Provide the (X, Y) coordinate of the cell's center where the given text is located.  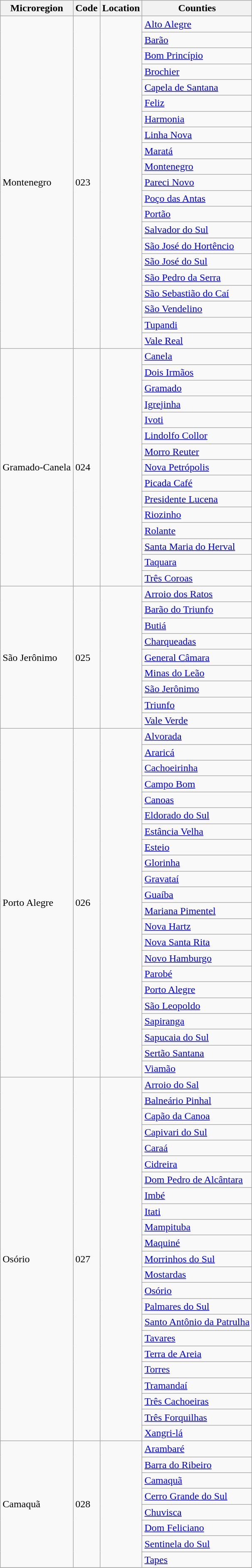
027 (86, 1259)
Location (121, 8)
Eldorado do Sul (197, 816)
Campo Bom (197, 784)
Arroio dos Ratos (197, 594)
Xangri-lá (197, 1433)
Nova Hartz (197, 926)
Caraá (197, 1148)
São Pedro da Serra (197, 277)
Balneário Pinhal (197, 1101)
Butiá (197, 626)
Pareci Novo (197, 182)
Glorinha (197, 863)
Cerro Grande do Sul (197, 1496)
024 (86, 467)
Maquiné (197, 1243)
Capivari do Sul (197, 1132)
Counties (197, 8)
Mostardas (197, 1275)
Riozinho (197, 515)
Parobé (197, 974)
Dom Feliciano (197, 1528)
Maratá (197, 151)
Taquara (197, 562)
Capão da Canoa (197, 1116)
Sapucaia do Sul (197, 1037)
Cidreira (197, 1164)
Harmonia (197, 119)
Tapes (197, 1560)
Imbé (197, 1195)
Três Forquilhas (197, 1417)
Dois Irmãos (197, 372)
Vale Verde (197, 721)
Arroio do Sal (197, 1085)
Terra de Areia (197, 1354)
Mampituba (197, 1227)
São José do Hortêncio (197, 246)
Alto Alegre (197, 24)
Itati (197, 1212)
Rolante (197, 531)
Santa Maria do Herval (197, 547)
Capela de Santana (197, 87)
São Leopoldo (197, 1006)
Picada Café (197, 483)
Linha Nova (197, 135)
São José do Sul (197, 262)
Guaíba (197, 895)
Feliz (197, 103)
Dom Pedro de Alcântara (197, 1180)
Cachoeirinha (197, 768)
Mariana Pimentel (197, 910)
Portão (197, 214)
Gramado (197, 388)
026 (86, 903)
Barão (197, 40)
Arambaré (197, 1449)
São Sebastião do Caí (197, 293)
Estância Velha (197, 831)
Brochier (197, 72)
Sertão Santana (197, 1053)
Gravataí (197, 879)
Presidente Lucena (197, 499)
025 (86, 657)
Nova Santa Rita (197, 942)
Chuvisca (197, 1512)
028 (86, 1504)
Lindolfo Collor (197, 435)
Santo Antônio da Patrulha (197, 1322)
Vale Real (197, 341)
023 (86, 182)
Gramado-Canela (37, 467)
Igrejinha (197, 404)
Canoas (197, 800)
Salvador do Sul (197, 230)
Barra do Ribeiro (197, 1464)
Alvorada (197, 737)
Araricá (197, 752)
São Vendelino (197, 309)
Palmares do Sul (197, 1306)
Nova Petrópolis (197, 467)
Três Coroas (197, 578)
Novo Hamburgo (197, 958)
Barão do Triunfo (197, 610)
General Câmara (197, 657)
Sentinela do Sul (197, 1544)
Viamão (197, 1069)
Morro Reuter (197, 451)
Canela (197, 356)
Tavares (197, 1338)
Três Cachoeiras (197, 1401)
Triunfo (197, 705)
Ivoti (197, 420)
Sapiranga (197, 1021)
Tramandaí (197, 1385)
Torres (197, 1370)
Microregion (37, 8)
Morrinhos do Sul (197, 1259)
Bom Princípio (197, 56)
Minas do Leão (197, 673)
Code (86, 8)
Charqueadas (197, 641)
Tupandi (197, 325)
Poço das Antas (197, 198)
Esteio (197, 847)
